Scan for the cell matching the given text and deliver its (X, Y) coordinate at center. 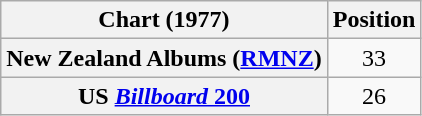
33 (374, 58)
Position (374, 20)
New Zealand Albums (RMNZ) (164, 58)
Chart (1977) (164, 20)
US Billboard 200 (164, 96)
26 (374, 96)
